Output the (X, Y) coordinate of the center of the cell containing the given text.  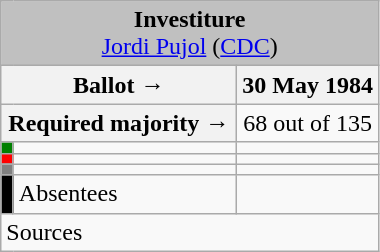
Ballot → (119, 85)
30 May 1984 (308, 85)
Sources (190, 232)
68 out of 135 (308, 123)
Required majority → (119, 123)
InvestitureJordi Pujol (CDC) (190, 34)
Absentees (125, 194)
